Identify which cell holds the provided text, then report its [x, y] central coordinate. 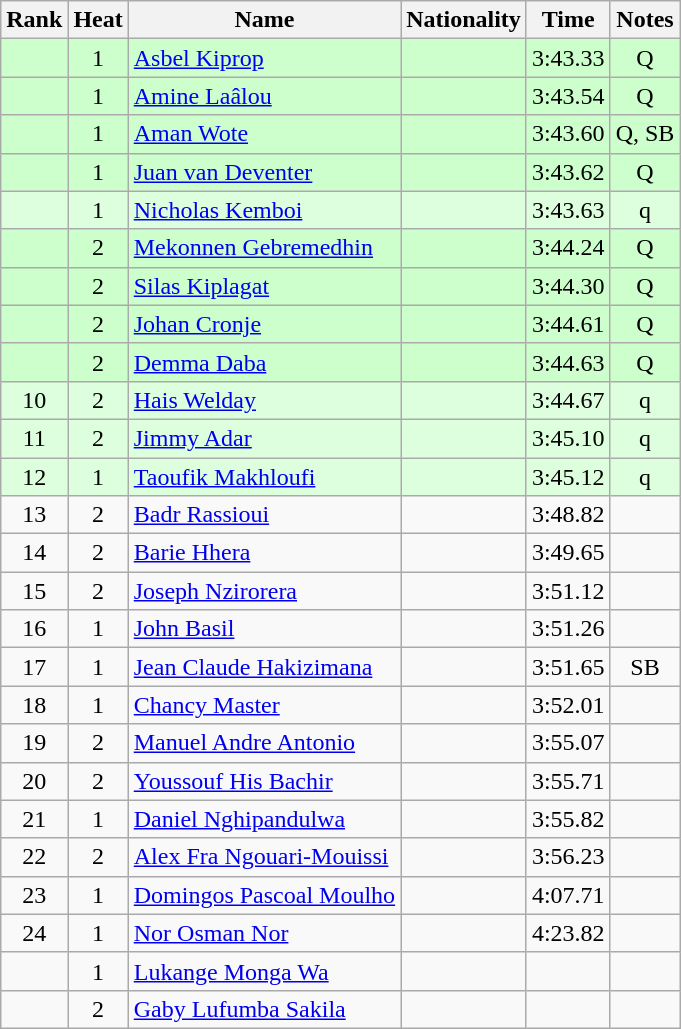
13 [34, 515]
3:55.07 [568, 743]
3:55.71 [568, 781]
Nationality [464, 20]
Daniel Nghipandulwa [264, 819]
3:45.10 [568, 438]
Nicholas Kemboi [264, 210]
3:44.24 [568, 248]
Taoufik Makhloufi [264, 477]
Name [264, 20]
Mekonnen Gebremedhin [264, 248]
Nor Osman Nor [264, 933]
3:43.62 [568, 172]
3:44.61 [568, 324]
3:55.82 [568, 819]
Aman Wote [264, 134]
Alex Fra Ngouari-Mouissi [264, 857]
Amine Laâlou [264, 96]
John Basil [264, 629]
18 [34, 705]
16 [34, 629]
3:43.54 [568, 96]
15 [34, 591]
Johan Cronje [264, 324]
3:48.82 [568, 515]
Badr Rassioui [264, 515]
4:07.71 [568, 895]
20 [34, 781]
3:44.63 [568, 362]
3:44.30 [568, 286]
3:49.65 [568, 553]
Barie Hhera [264, 553]
Domingos Pascoal Moulho [264, 895]
3:43.63 [568, 210]
19 [34, 743]
Notes [645, 20]
Juan van Deventer [264, 172]
Manuel Andre Antonio [264, 743]
21 [34, 819]
Q, SB [645, 134]
3:43.60 [568, 134]
3:56.23 [568, 857]
17 [34, 667]
Gaby Lufumba Sakila [264, 1009]
11 [34, 438]
Jimmy Adar [264, 438]
12 [34, 477]
Demma Daba [264, 362]
10 [34, 400]
3:51.26 [568, 629]
22 [34, 857]
Hais Welday [264, 400]
3:45.12 [568, 477]
SB [645, 667]
23 [34, 895]
3:43.33 [568, 58]
Youssouf His Bachir [264, 781]
Joseph Nzirorera [264, 591]
3:44.67 [568, 400]
Asbel Kiprop [264, 58]
Jean Claude Hakizimana [264, 667]
Silas Kiplagat [264, 286]
3:51.65 [568, 667]
Lukange Monga Wa [264, 971]
24 [34, 933]
14 [34, 553]
4:23.82 [568, 933]
Heat [98, 20]
3:52.01 [568, 705]
3:51.12 [568, 591]
Time [568, 20]
Chancy Master [264, 705]
Rank [34, 20]
